Pinpoint the cell where the given text exists, returning its (x, y) midpoint coordinate. 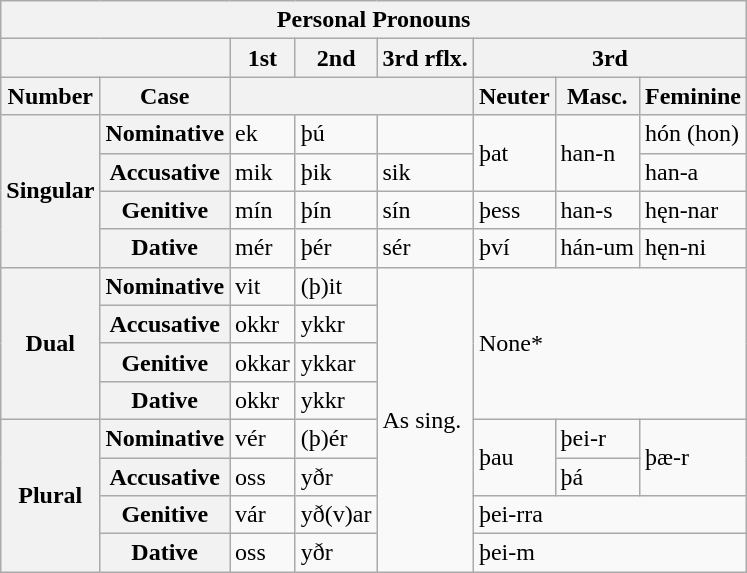
sik (425, 172)
han-a (692, 172)
Masc. (597, 96)
2nd (336, 58)
ek (263, 134)
hón (hon) (692, 134)
(þ)it (336, 286)
þín (336, 210)
mik (263, 172)
vár (263, 515)
Case (165, 96)
han-s (597, 210)
mér (263, 248)
Number (50, 96)
þei-r (597, 438)
sín (425, 210)
Dual (50, 343)
hęn-nar (692, 210)
vit (263, 286)
(þ)ér (336, 438)
None* (610, 343)
Feminine (692, 96)
Plural (50, 495)
sér (425, 248)
þat (514, 153)
þei-m (610, 553)
þæ-r (692, 457)
mín (263, 210)
Personal Pronouns (374, 20)
Singular (50, 191)
vér (263, 438)
þik (336, 172)
ykkar (336, 362)
Neuter (514, 96)
því (514, 248)
hán-um (597, 248)
han-n (597, 153)
3rd rflx. (425, 58)
1st (263, 58)
þér (336, 248)
3rd (610, 58)
As sing. (425, 419)
þau (514, 457)
þess (514, 210)
yð(v)ar (336, 515)
þú (336, 134)
okkar (263, 362)
hęn-ni (692, 248)
þei-rra (610, 515)
þá (597, 477)
